Find where the given text appears and provide that cell's center as [X, Y] coordinate. 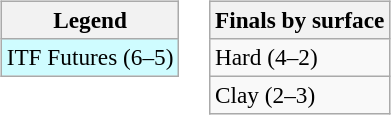
Clay (2–3) [300, 95]
ITF Futures (6–5) [90, 57]
Hard (4–2) [300, 57]
Finals by surface [300, 20]
Legend [90, 20]
